Capture the cell that displays the provided text and extract its [X, Y] central coordinate. 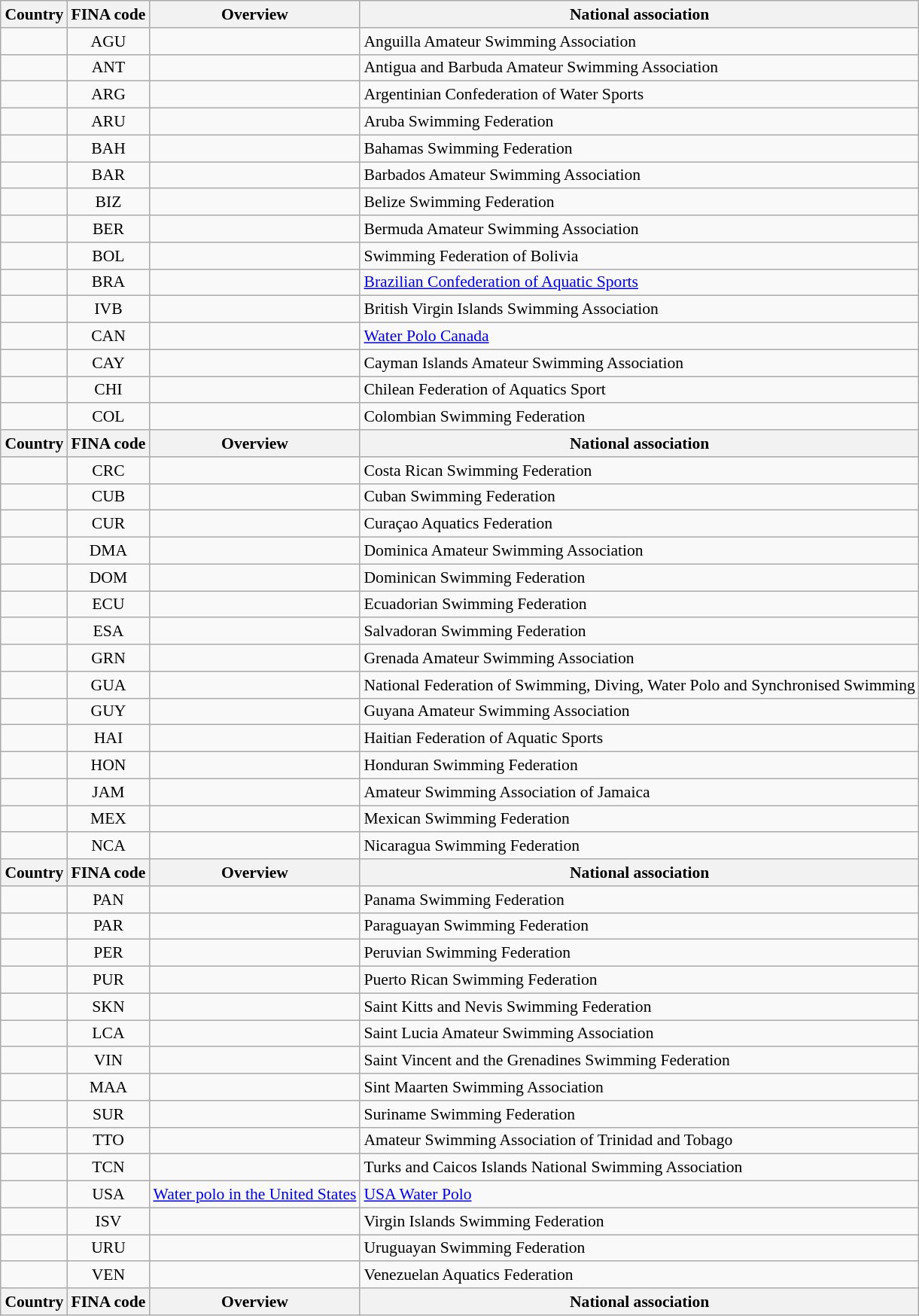
National Federation of Swimming, Diving, Water Polo and Synchronised Swimming [639, 685]
PAN [108, 900]
Virgin Islands Swimming Federation [639, 1221]
VEN [108, 1275]
PAR [108, 926]
HAI [108, 739]
TTO [108, 1141]
SKN [108, 1007]
BRA [108, 282]
Cuban Swimming Federation [639, 497]
CUR [108, 524]
Colombian Swimming Federation [639, 417]
ISV [108, 1221]
NCA [108, 846]
USA Water Polo [639, 1195]
British Virgin Islands Swimming Association [639, 309]
HON [108, 766]
Cayman Islands Amateur Swimming Association [639, 363]
CAY [108, 363]
Turks and Caicos Islands National Swimming Association [639, 1168]
Dominica Amateur Swimming Association [639, 551]
ARG [108, 95]
Curaçao Aquatics Federation [639, 524]
Puerto Rican Swimming Federation [639, 980]
Salvadoran Swimming Federation [639, 632]
Belize Swimming Federation [639, 203]
Saint Lucia Amateur Swimming Association [639, 1034]
CUB [108, 497]
Panama Swimming Federation [639, 900]
ARU [108, 122]
BOL [108, 256]
BAH [108, 148]
IVB [108, 309]
Argentinian Confederation of Water Sports [639, 95]
Honduran Swimming Federation [639, 766]
ANT [108, 68]
Costa Rican Swimming Federation [639, 471]
Amateur Swimming Association of Trinidad and Tobago [639, 1141]
Paraguayan Swimming Federation [639, 926]
Bahamas Swimming Federation [639, 148]
CRC [108, 471]
MAA [108, 1087]
CHI [108, 390]
DMA [108, 551]
Ecuadorian Swimming Federation [639, 605]
BAR [108, 175]
Water Polo Canada [639, 337]
SUR [108, 1114]
Water polo in the United States [254, 1195]
Mexican Swimming Federation [639, 819]
URU [108, 1248]
BER [108, 229]
CAN [108, 337]
Peruvian Swimming Federation [639, 953]
DOM [108, 577]
ECU [108, 605]
Bermuda Amateur Swimming Association [639, 229]
AGU [108, 41]
Grenada Amateur Swimming Association [639, 658]
Brazilian Confederation of Aquatic Sports [639, 282]
Saint Vincent and the Grenadines Swimming Federation [639, 1061]
MEX [108, 819]
GRN [108, 658]
Barbados Amateur Swimming Association [639, 175]
TCN [108, 1168]
Guyana Amateur Swimming Association [639, 711]
COL [108, 417]
GUY [108, 711]
Anguilla Amateur Swimming Association [639, 41]
Aruba Swimming Federation [639, 122]
Saint Kitts and Nevis Swimming Federation [639, 1007]
Venezuelan Aquatics Federation [639, 1275]
VIN [108, 1061]
BIZ [108, 203]
PUR [108, 980]
Swimming Federation of Bolivia [639, 256]
Amateur Swimming Association of Jamaica [639, 792]
Chilean Federation of Aquatics Sport [639, 390]
JAM [108, 792]
Uruguayan Swimming Federation [639, 1248]
Antigua and Barbuda Amateur Swimming Association [639, 68]
GUA [108, 685]
Nicaragua Swimming Federation [639, 846]
USA [108, 1195]
ESA [108, 632]
PER [108, 953]
Suriname Swimming Federation [639, 1114]
Dominican Swimming Federation [639, 577]
Haitian Federation of Aquatic Sports [639, 739]
LCA [108, 1034]
Sint Maarten Swimming Association [639, 1087]
